For the text-containing cell, return its midpoint in [X, Y] coordinate format. 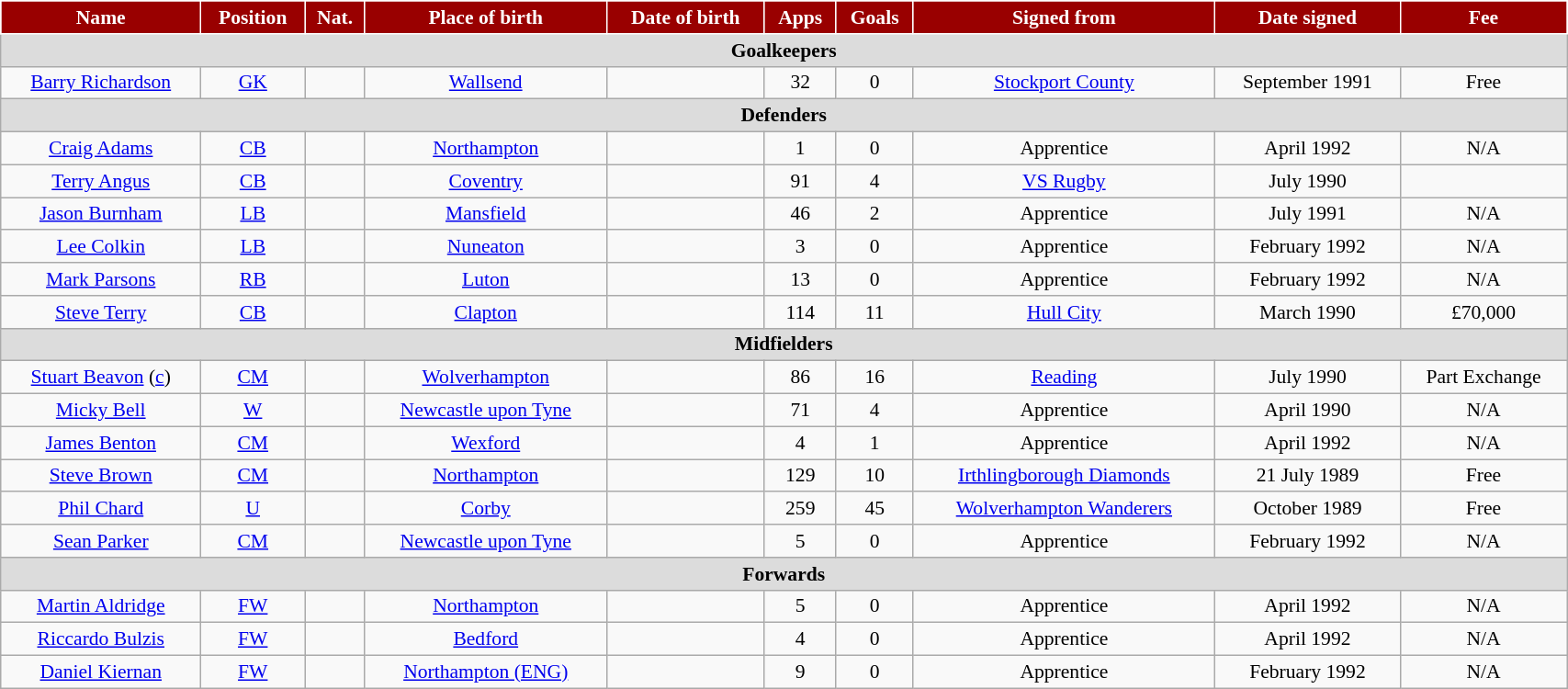
RB [254, 279]
3 [800, 247]
Barry Richardson [101, 83]
Part Exchange [1483, 378]
Reading [1064, 378]
2 [874, 214]
Midfielders [784, 344]
October 1989 [1307, 509]
Fee [1483, 17]
Stuart Beavon (c) [101, 378]
Lee Colkin [101, 247]
Stockport County [1064, 83]
Martin Aldridge [101, 606]
Nat. [335, 17]
Mark Parsons [101, 279]
Bedford [485, 639]
13 [800, 279]
Defenders [784, 116]
114 [800, 312]
W [254, 411]
Wexford [485, 443]
Mansfield [485, 214]
Northampton (ENG) [485, 672]
Wolverhampton Wanderers [1064, 509]
Signed from [1064, 17]
86 [800, 378]
GK [254, 83]
Goalkeepers [784, 51]
Wallsend [485, 83]
Date of birth [685, 17]
Irthlingborough Diamonds [1064, 476]
Hull City [1064, 312]
£70,000 [1483, 312]
Luton [485, 279]
45 [874, 509]
Goals [874, 17]
July 1991 [1307, 214]
129 [800, 476]
Sean Parker [101, 541]
10 [874, 476]
259 [800, 509]
Position [254, 17]
Apps [800, 17]
Craig Adams [101, 149]
VS Rugby [1064, 181]
Steve Brown [101, 476]
Terry Angus [101, 181]
April 1990 [1307, 411]
March 1990 [1307, 312]
Coventry [485, 181]
Riccardo Bulzis [101, 639]
32 [800, 83]
Nuneaton [485, 247]
Place of birth [485, 17]
Forwards [784, 574]
71 [800, 411]
11 [874, 312]
Date signed [1307, 17]
Clapton [485, 312]
U [254, 509]
Steve Terry [101, 312]
Corby [485, 509]
46 [800, 214]
Name [101, 17]
James Benton [101, 443]
Daniel Kiernan [101, 672]
Micky Bell [101, 411]
Jason Burnham [101, 214]
16 [874, 378]
September 1991 [1307, 83]
Phil Chard [101, 509]
Wolverhampton [485, 378]
21 July 1989 [1307, 476]
91 [800, 181]
9 [800, 672]
